Locate the cell with the specified text and output its (x, y) center coordinate. 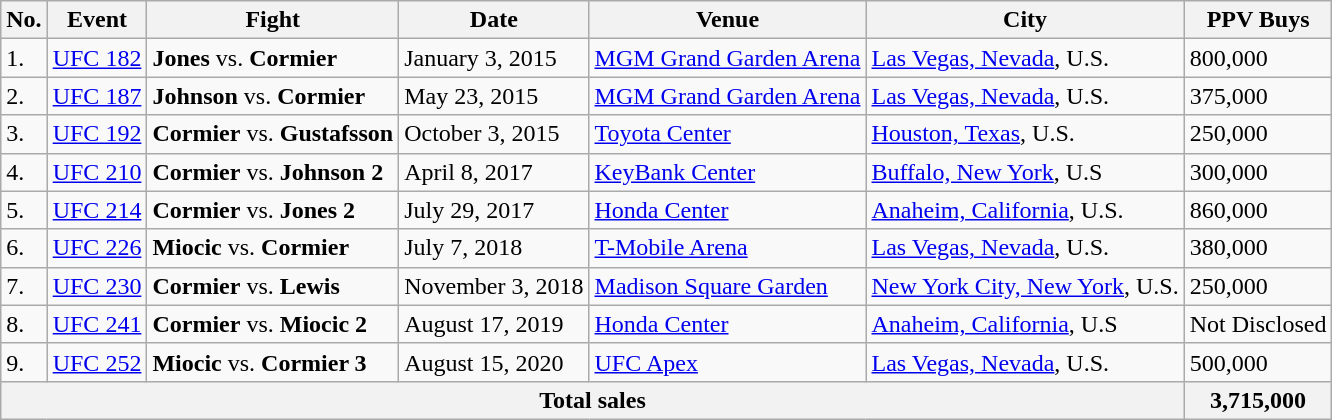
August 15, 2020 (494, 362)
PPV Buys (1258, 20)
Anaheim, California, U.S (1025, 324)
500,000 (1258, 362)
Miocic vs. Cormier 3 (273, 362)
3,715,000 (1258, 400)
2. (24, 96)
November 3, 2018 (494, 286)
City (1025, 20)
Cormier vs. Johnson 2 (273, 172)
UFC 210 (97, 172)
Johnson vs. Cormier (273, 96)
January 3, 2015 (494, 58)
Cormier vs. Gustafsson (273, 134)
UFC 252 (97, 362)
Cormier vs. Miocic 2 (273, 324)
UFC 192 (97, 134)
1. (24, 58)
Houston, Texas, U.S. (1025, 134)
375,000 (1258, 96)
Madison Square Garden (728, 286)
May 23, 2015 (494, 96)
August 17, 2019 (494, 324)
UFC 182 (97, 58)
July 7, 2018 (494, 248)
UFC 226 (97, 248)
October 3, 2015 (494, 134)
Cormier vs. Lewis (273, 286)
Jones vs. Cormier (273, 58)
860,000 (1258, 210)
Date (494, 20)
7. (24, 286)
Fight (273, 20)
300,000 (1258, 172)
Anaheim, California, U.S. (1025, 210)
No. (24, 20)
July 29, 2017 (494, 210)
9. (24, 362)
UFC 241 (97, 324)
T-Mobile Arena (728, 248)
380,000 (1258, 248)
Event (97, 20)
3. (24, 134)
UFC 230 (97, 286)
4. (24, 172)
UFC 187 (97, 96)
New York City, New York, U.S. (1025, 286)
KeyBank Center (728, 172)
Not Disclosed (1258, 324)
Buffalo, New York, U.S (1025, 172)
Toyota Center (728, 134)
UFC 214 (97, 210)
800,000 (1258, 58)
6. (24, 248)
April 8, 2017 (494, 172)
Venue (728, 20)
UFC Apex (728, 362)
5. (24, 210)
Cormier vs. Jones 2 (273, 210)
Total sales (592, 400)
8. (24, 324)
Miocic vs. Cormier (273, 248)
